Find where the given text appears and provide that cell's center as [X, Y] coordinate. 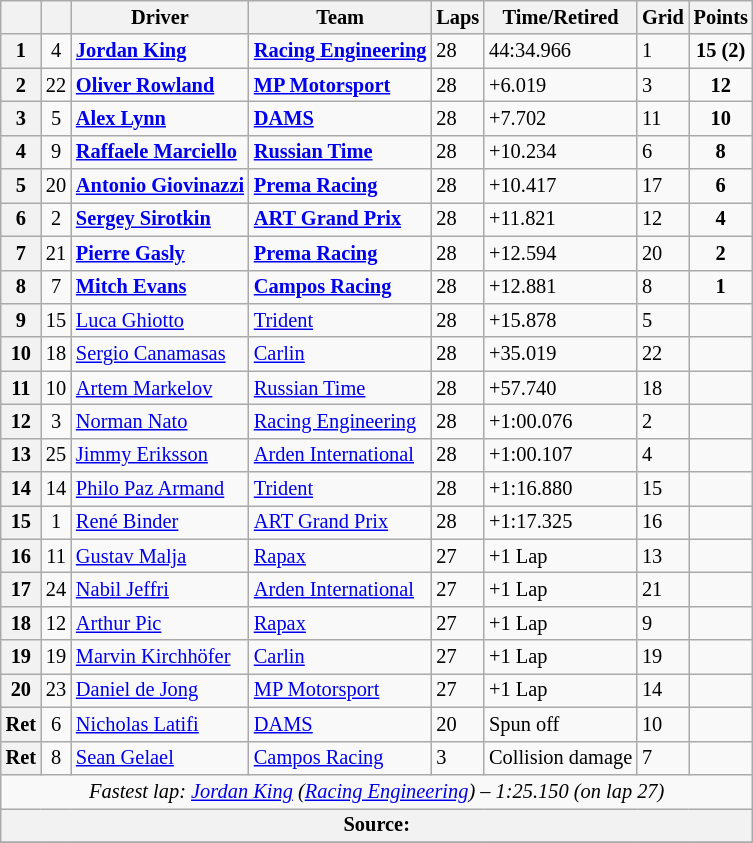
Luca Ghiotto [160, 320]
+1:17.325 [560, 522]
Laps [458, 17]
Source: [377, 825]
Time/Retired [560, 17]
Driver [160, 17]
Marvin Kirchhöfer [160, 657]
Pierre Gasly [160, 253]
Fastest lap: Jordan King (Racing Engineering) – 1:25.150 (on lap 27) [377, 791]
Nabil Jeffri [160, 589]
Collision damage [560, 758]
Grid [663, 17]
+15.878 [560, 320]
15 (2) [721, 51]
Artem Markelov [160, 388]
Sergey Sirotkin [160, 219]
+1:16.880 [560, 489]
+12.594 [560, 253]
23 [56, 690]
Philo Paz Armand [160, 489]
Antonio Giovinazzi [160, 186]
+1:00.107 [560, 455]
Team [340, 17]
+7.702 [560, 118]
+6.019 [560, 85]
Norman Nato [160, 421]
Raffaele Marciello [160, 152]
Mitch Evans [160, 287]
Nicholas Latifi [160, 724]
Sean Gelael [160, 758]
Daniel de Jong [160, 690]
+11.821 [560, 219]
Points [721, 17]
Spun off [560, 724]
24 [56, 589]
+1:00.076 [560, 421]
Alex Lynn [160, 118]
+12.881 [560, 287]
+10.234 [560, 152]
Arthur Pic [160, 623]
Jordan King [160, 51]
Jimmy Eriksson [160, 455]
Gustav Malja [160, 556]
Sergio Canamasas [160, 354]
+57.740 [560, 388]
25 [56, 455]
René Binder [160, 522]
44:34.966 [560, 51]
+10.417 [560, 186]
Oliver Rowland [160, 85]
+35.019 [560, 354]
